Provide the (X, Y) coordinate of the cell's center where the given text is located.  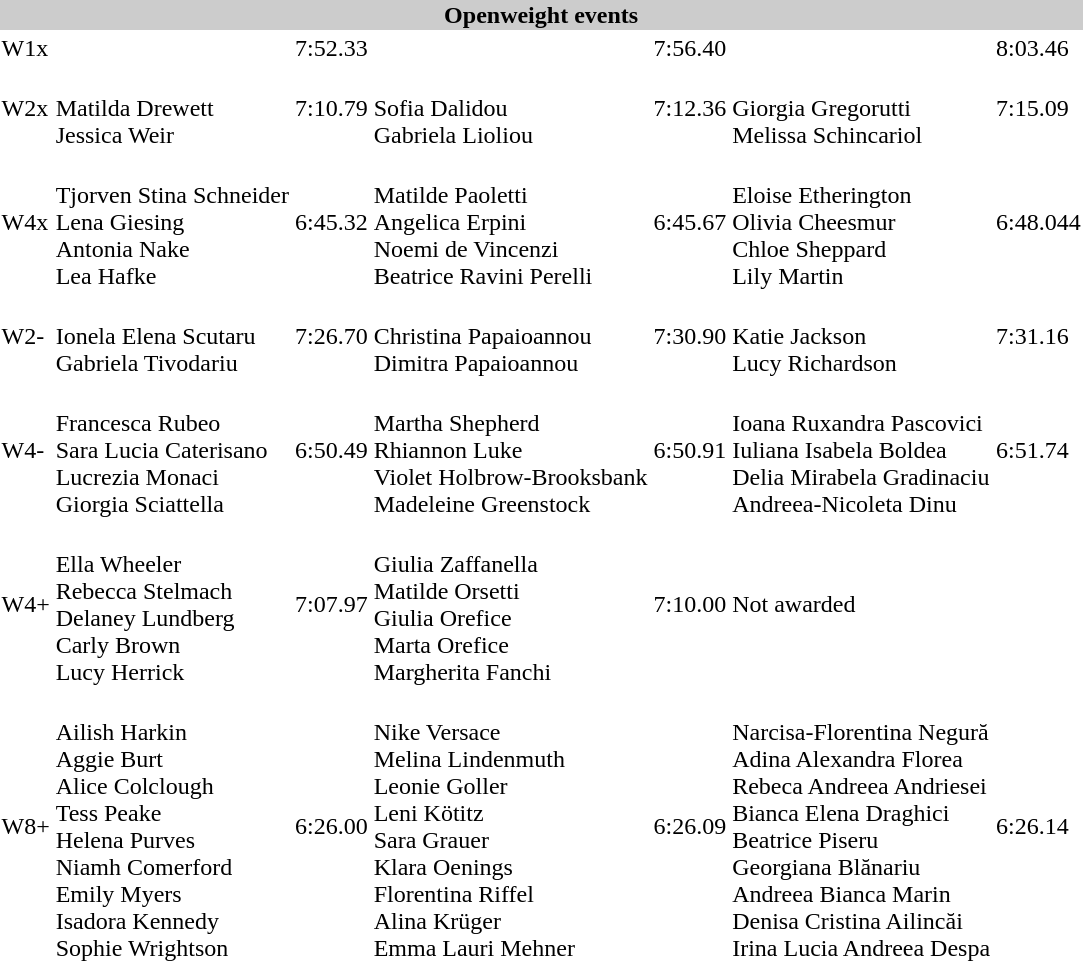
Christina Papaioannou Dimitra Papaioannou (510, 336)
6:50.49 (331, 450)
Ioana Ruxandra Pascovici Iuliana Isabela Boldea Delia Mirabela GradinaciuAndreea-Nicoleta Dinu (862, 450)
W4- (26, 450)
7:26.70 (331, 336)
W4x (26, 222)
Eloise Etherington Olivia Cheesmur Chloe Sheppard Lily Martin (862, 222)
7:56.40 (690, 48)
6:45.67 (690, 222)
W2- (26, 336)
6:50.91 (690, 450)
Giorgia GregoruttiMelissa Schincariol (862, 108)
Matilda Drewett Jessica Weir (172, 108)
Sofia Dalidou Gabriela Lioliou (510, 108)
6:51.74 (1039, 450)
W2x (26, 108)
Ella Wheeler Rebecca Stelmach Delaney Lundberg Carly BrownLucy Herrick (172, 604)
Matilde Paoletti Angelica Erpini Noemi de Vincenzi Beatrice Ravini Perelli (510, 222)
7:15.09 (1039, 108)
W4+ (26, 604)
Not awarded (907, 604)
Francesca Rubeo Sara Lucia Caterisano Lucrezia Monaci Giorgia Sciattella (172, 450)
6:45.32 (331, 222)
7:07.97 (331, 604)
Giulia Zaffanella Matilde OrsettiGiulia OreficeMarta Orefice Margherita Fanchi (510, 604)
Tjorven Stina SchneiderLena Giesing Antonia NakeLea Hafke (172, 222)
W1x (26, 48)
Katie Jackson Lucy Richardson (862, 336)
7:10.79 (331, 108)
8:03.46 (1039, 48)
7:12.36 (690, 108)
7:30.90 (690, 336)
Ionela Elena Scutaru Gabriela Tivodariu (172, 336)
7:10.00 (690, 604)
6:48.044 (1039, 222)
7:31.16 (1039, 336)
Martha Shepherd Rhiannon Luke Violet Holbrow-Brooksbank Madeleine Greenstock (510, 450)
Openweight events (541, 15)
7:52.33 (331, 48)
